Return the (X, Y) coordinate for the center point of the cell that contains the specified text.  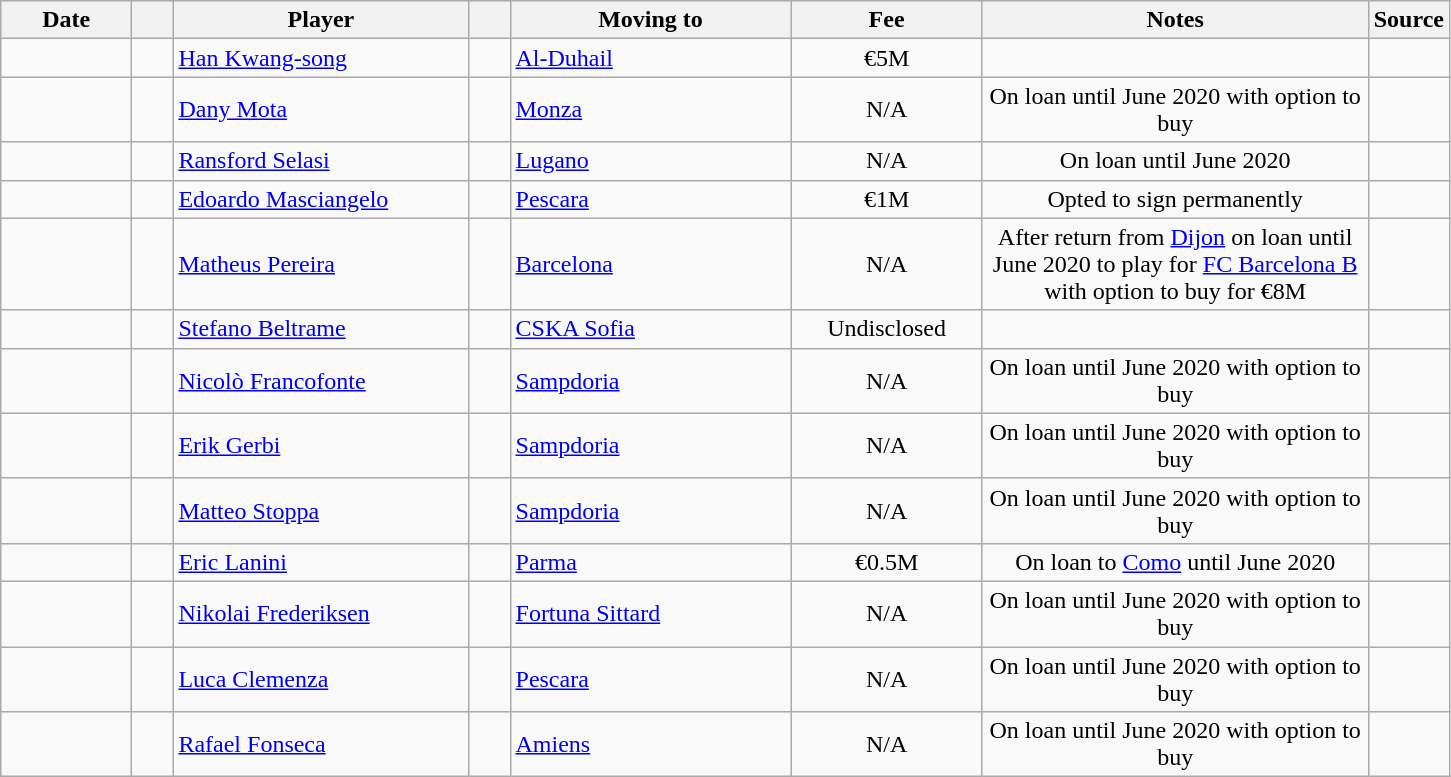
€0.5M (886, 562)
Matteo Stoppa (321, 510)
Undisclosed (886, 329)
Erik Gerbi (321, 446)
Fortuna Sittard (650, 614)
Han Kwang-song (321, 58)
Matheus Pereira (321, 264)
Dany Mota (321, 110)
Fee (886, 20)
Luca Clemenza (321, 678)
€5M (886, 58)
Monza (650, 110)
Edoardo Masciangelo (321, 199)
Nikolai Frederiksen (321, 614)
Player (321, 20)
Lugano (650, 161)
Date (66, 20)
Moving to (650, 20)
Barcelona (650, 264)
Eric Lanini (321, 562)
Notes (1175, 20)
Stefano Beltrame (321, 329)
Amiens (650, 744)
On loan to Como until June 2020 (1175, 562)
On loan until June 2020 (1175, 161)
Opted to sign permanently (1175, 199)
Parma (650, 562)
Rafael Fonseca (321, 744)
€1M (886, 199)
Al-Duhail (650, 58)
CSKA Sofia (650, 329)
Nicolò Francofonte (321, 380)
Ransford Selasi (321, 161)
Source (1408, 20)
After return from Dijon on loan until June 2020 to play for FC Barcelona B with option to buy for €8M (1175, 264)
